Capture the cell that displays the provided text and extract its [x, y] central coordinate. 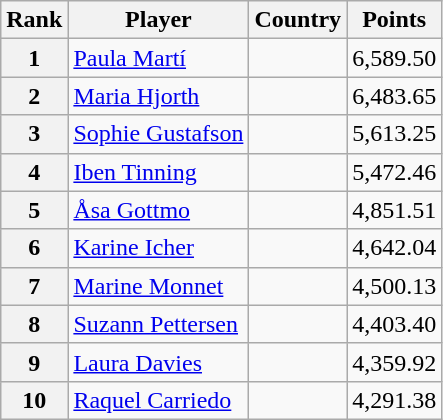
3 [34, 134]
Suzann Pettersen [158, 324]
5 [34, 210]
6,589.50 [394, 58]
4,500.13 [394, 286]
4,291.38 [394, 400]
Iben Tinning [158, 172]
Laura Davies [158, 362]
Paula Martí [158, 58]
10 [34, 400]
5,472.46 [394, 172]
Marine Monnet [158, 286]
Country [298, 20]
4 [34, 172]
Sophie Gustafson [158, 134]
5,613.25 [394, 134]
Maria Hjorth [158, 96]
7 [34, 286]
Points [394, 20]
6 [34, 248]
6,483.65 [394, 96]
4,642.04 [394, 248]
Raquel Carriedo [158, 400]
4,851.51 [394, 210]
4,403.40 [394, 324]
2 [34, 96]
Åsa Gottmo [158, 210]
Player [158, 20]
9 [34, 362]
Karine Icher [158, 248]
4,359.92 [394, 362]
1 [34, 58]
Rank [34, 20]
8 [34, 324]
